From the cell containing the given text, extract its center point as (x, y) coordinate. 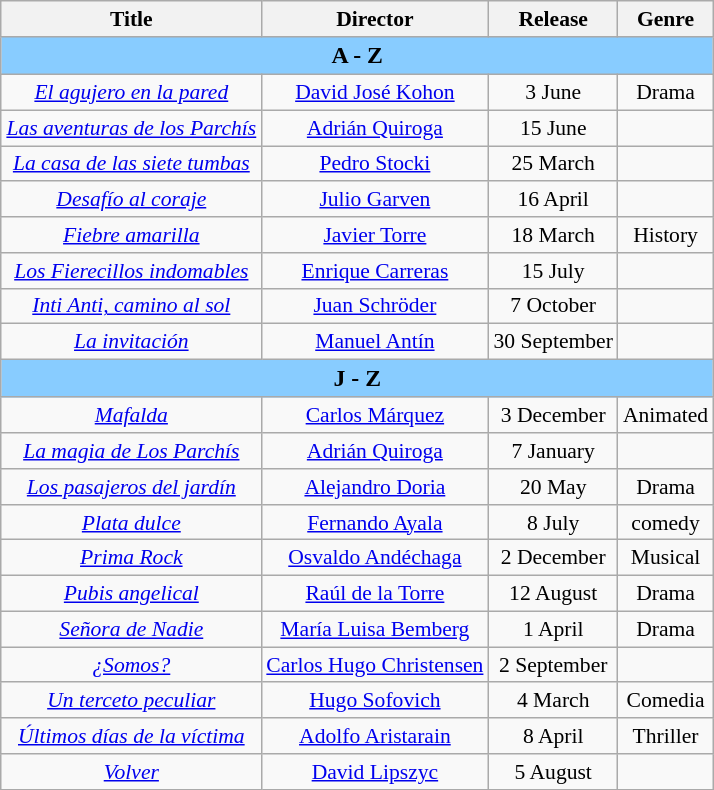
4 March (552, 701)
20 May (552, 487)
Pedro Stocki (374, 164)
Title (131, 19)
Raúl de la Torre (374, 594)
8 July (552, 523)
¿Somos? (131, 665)
Manuel Antín (374, 342)
Últimos días de la víctima (131, 736)
Fiebre amarilla (131, 235)
12 August (552, 594)
5 August (552, 772)
History (666, 235)
La casa de las siete tumbas (131, 164)
1 April (552, 629)
7 October (552, 306)
David Lipszyc (374, 772)
Las aventuras de los Parchís (131, 128)
Thriller (666, 736)
Carlos Márquez (374, 416)
Genre (666, 19)
comedy (666, 523)
María Luisa Bemberg (374, 629)
Los pasajeros del jardín (131, 487)
A - Z (357, 56)
Los Fierecillos indomables (131, 271)
Volver (131, 772)
Fernando Ayala (374, 523)
J - Z (357, 379)
15 July (552, 271)
Plata dulce (131, 523)
2 December (552, 558)
3 December (552, 416)
Adolfo Aristarain (374, 736)
Comedia (666, 701)
18 March (552, 235)
Señora de Nadie (131, 629)
Enrique Carreras (374, 271)
25 March (552, 164)
Juan Schröder (374, 306)
16 April (552, 200)
Release (552, 19)
3 June (552, 93)
15 June (552, 128)
Musical (666, 558)
Animated (666, 416)
7 January (552, 451)
Alejandro Doria (374, 487)
Director (374, 19)
2 September (552, 665)
Carlos Hugo Christensen (374, 665)
La magia de Los Parchís (131, 451)
El agujero en la pared (131, 93)
Pubis angelical (131, 594)
Inti Anti, camino al sol (131, 306)
David José Kohon (374, 93)
Desafío al coraje (131, 200)
30 September (552, 342)
Hugo Sofovich (374, 701)
Javier Torre (374, 235)
Prima Rock (131, 558)
Julio Garven (374, 200)
8 April (552, 736)
La invitación (131, 342)
Osvaldo Andéchaga (374, 558)
Mafalda (131, 416)
Un terceto peculiar (131, 701)
